Locate the cell with the specified text and output its (x, y) center coordinate. 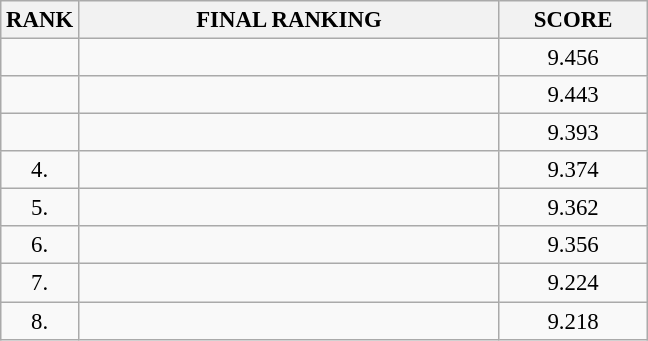
FINAL RANKING (288, 20)
9.443 (572, 95)
RANK (40, 20)
8. (40, 321)
9.224 (572, 283)
9.393 (572, 133)
9.456 (572, 58)
9.374 (572, 170)
5. (40, 208)
6. (40, 245)
SCORE (572, 20)
9.356 (572, 245)
7. (40, 283)
9.218 (572, 321)
9.362 (572, 208)
4. (40, 170)
